From the cell containing the given text, extract its center point as [x, y] coordinate. 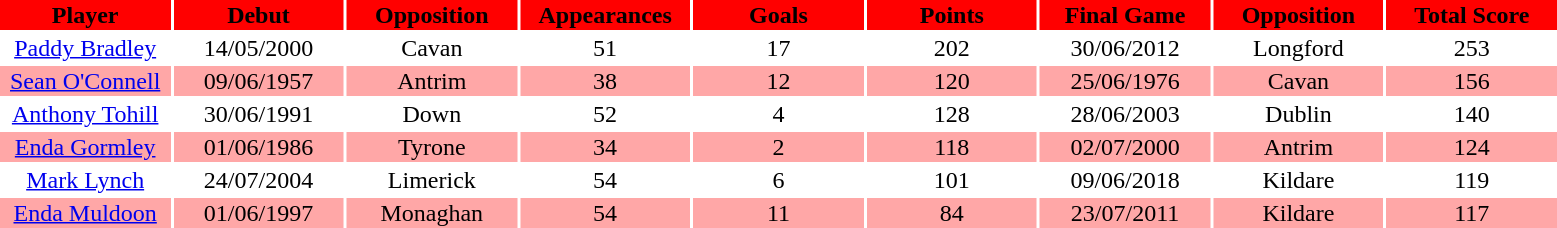
01/06/1986 [258, 147]
124 [1472, 147]
Down [432, 114]
Paddy Bradley [85, 48]
202 [952, 48]
Sean O'Connell [85, 81]
Tyrone [432, 147]
Appearances [605, 15]
Points [952, 15]
30/06/2012 [1125, 48]
24/07/2004 [258, 180]
11 [778, 213]
25/06/1976 [1125, 81]
17 [778, 48]
117 [1472, 213]
Total Score [1472, 15]
23/07/2011 [1125, 213]
Longford [1298, 48]
253 [1472, 48]
128 [952, 114]
Monaghan [432, 213]
Limerick [432, 180]
Player [85, 15]
09/06/2018 [1125, 180]
120 [952, 81]
51 [605, 48]
09/06/1957 [258, 81]
119 [1472, 180]
Final Game [1125, 15]
12 [778, 81]
6 [778, 180]
Dublin [1298, 114]
Mark Lynch [85, 180]
Anthony Tohill [85, 114]
Goals [778, 15]
Enda Gormley [85, 147]
140 [1472, 114]
4 [778, 114]
156 [1472, 81]
30/06/1991 [258, 114]
02/07/2000 [1125, 147]
38 [605, 81]
52 [605, 114]
34 [605, 147]
Debut [258, 15]
84 [952, 213]
118 [952, 147]
01/06/1997 [258, 213]
28/06/2003 [1125, 114]
2 [778, 147]
101 [952, 180]
14/05/2000 [258, 48]
Enda Muldoon [85, 213]
